From the cell containing the given text, extract its center point as (x, y) coordinate. 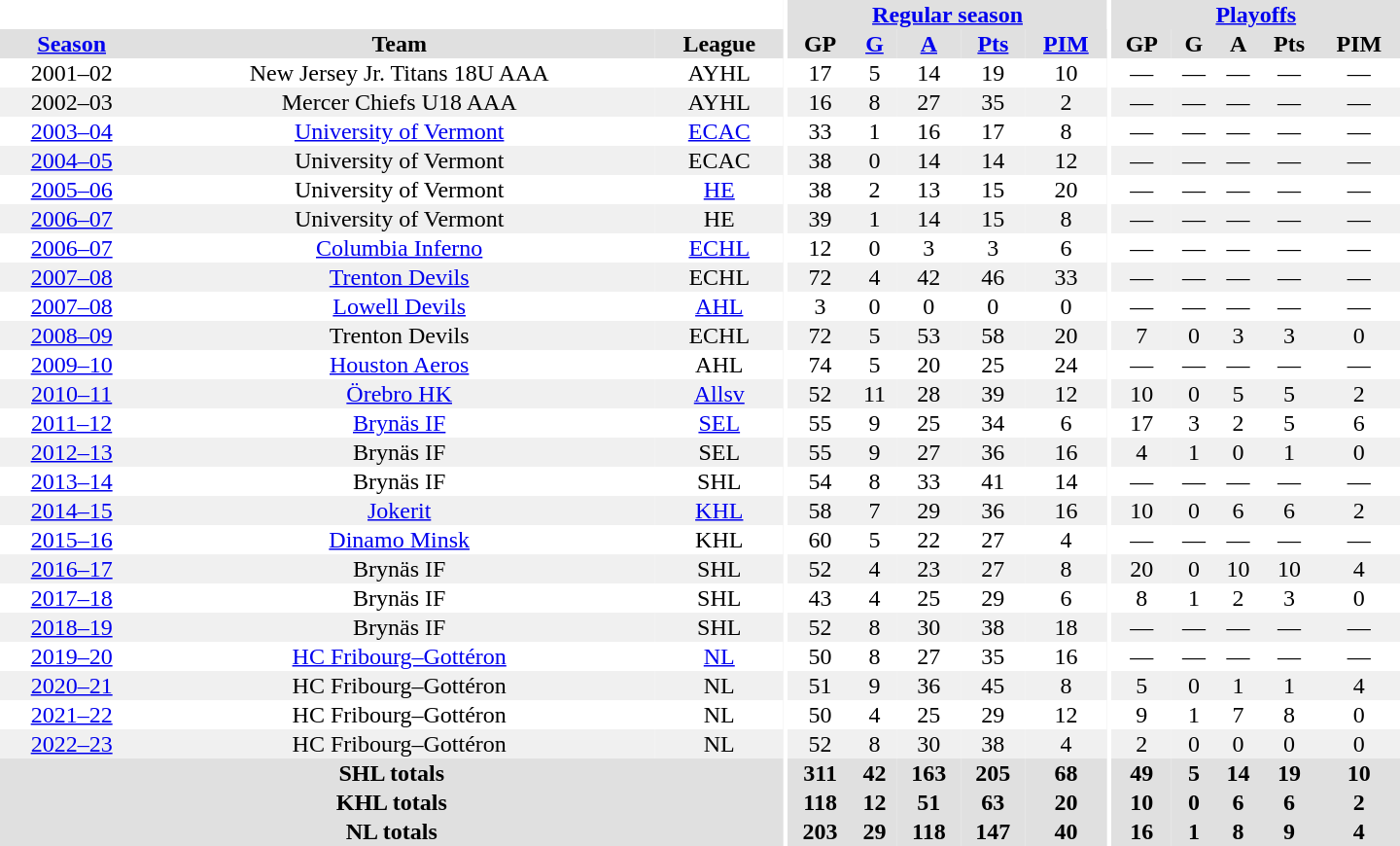
2004–05 (72, 160)
205 (993, 773)
23 (928, 569)
2020–21 (72, 686)
11 (875, 394)
2012–13 (72, 452)
New Jersey Jr. Titans 18U AAA (399, 73)
Columbia Inferno (399, 248)
203 (821, 831)
SHL totals (392, 773)
Lowell Devils (399, 306)
Playoffs (1256, 15)
Team (399, 44)
311 (821, 773)
Season (72, 44)
2022–23 (72, 744)
2021–22 (72, 715)
2011–12 (72, 423)
Mercer Chiefs U18 AAA (399, 102)
46 (993, 277)
2015–16 (72, 540)
68 (1066, 773)
28 (928, 394)
2002–03 (72, 102)
2001–02 (72, 73)
2018–19 (72, 627)
54 (821, 481)
Allsv (719, 394)
13 (928, 190)
2003–04 (72, 131)
40 (1066, 831)
2005–06 (72, 190)
60 (821, 540)
2014–15 (72, 511)
Dinamo Minsk (399, 540)
Regular season (948, 15)
53 (928, 335)
2010–11 (72, 394)
2019–20 (72, 656)
24 (1066, 365)
147 (993, 831)
45 (993, 686)
22 (928, 540)
2009–10 (72, 365)
League (719, 44)
Örebro HK (399, 394)
Houston Aeros (399, 365)
34 (993, 423)
NL totals (392, 831)
18 (1066, 627)
49 (1142, 773)
2017–18 (72, 598)
74 (821, 365)
2008–09 (72, 335)
2013–14 (72, 481)
Jokerit (399, 511)
163 (928, 773)
41 (993, 481)
KHL totals (392, 802)
2016–17 (72, 569)
63 (993, 802)
43 (821, 598)
